Find where the given text appears and provide that cell's center as [x, y] coordinate. 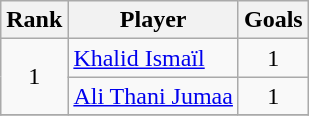
Goals [273, 20]
Player [154, 20]
Ali Thani Jumaa [154, 96]
Khalid Ismaïl [154, 58]
Rank [34, 20]
